Provide the (X, Y) coordinate of the cell's center where the given text is located.  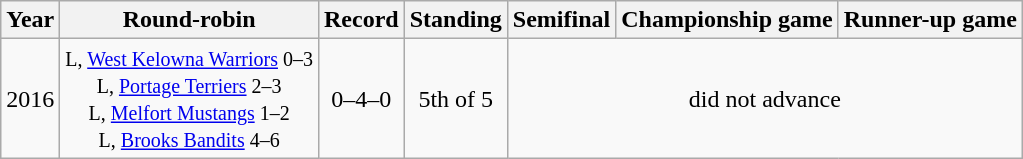
2016 (30, 98)
L, West Kelowna Warriors 0–3L, Portage Terriers 2–3L, Melfort Mustangs 1–2L, Brooks Bandits 4–6 (190, 98)
Standing (456, 20)
Round-robin (190, 20)
5th of 5 (456, 98)
Record (361, 20)
Runner-up game (930, 20)
Semifinal (561, 20)
Championship game (727, 20)
0–4–0 (361, 98)
did not advance (764, 98)
Year (30, 20)
